Search for the cell housing the specified text and yield its (x, y) center coordinate. 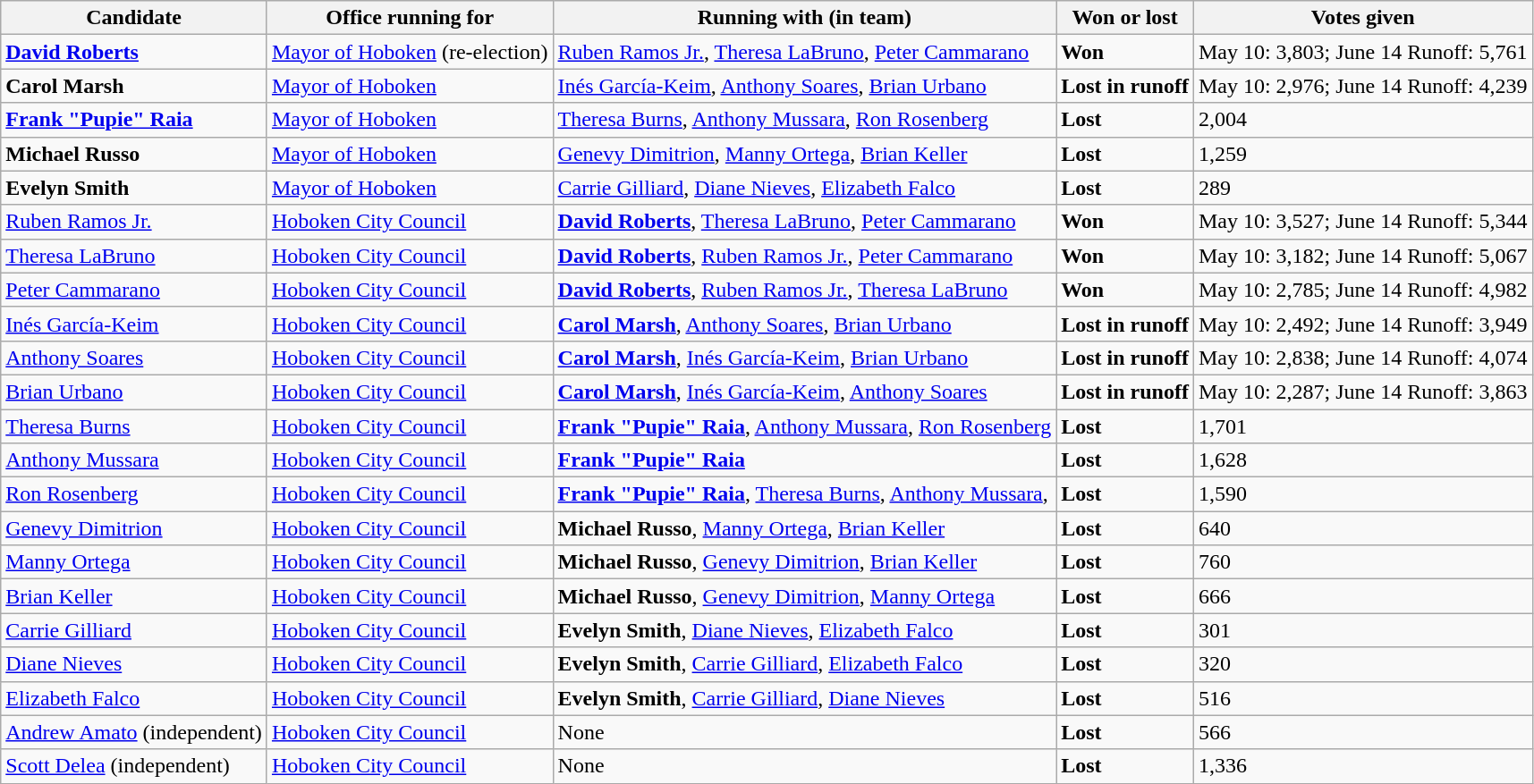
Votes given (1363, 18)
Evelyn Smith, Diane Nieves, Elizabeth Falco (805, 630)
Inés García-Keim, Anthony Soares, Brian Urbano (805, 86)
Theresa Burns, Anthony Mussara, Ron Rosenberg (805, 120)
Carol Marsh, Anthony Soares, Brian Urbano (805, 324)
Michael Russo (134, 154)
Genevy Dimitrion, Manny Ortega, Brian Keller (805, 154)
516 (1363, 698)
1,336 (1363, 766)
May 10: 2,838; June 14 Runoff: 4,074 (1363, 358)
May 10: 2,287; June 14 Runoff: 3,863 (1363, 392)
Brian Keller (134, 596)
1,259 (1363, 154)
Peter Cammarano (134, 290)
320 (1363, 664)
Ron Rosenberg (134, 494)
Genevy Dimitrion (134, 528)
Carrie Gilliard (134, 630)
760 (1363, 562)
Brian Urbano (134, 392)
Michael Russo, Manny Ortega, Brian Keller (805, 528)
Michael Russo, Genevy Dimitrion, Brian Keller (805, 562)
Elizabeth Falco (134, 698)
1,590 (1363, 494)
Theresa LaBruno (134, 256)
666 (1363, 596)
Anthony Mussara (134, 460)
May 10: 3,803; June 14 Runoff: 5,761 (1363, 52)
Mayor of Hoboken (re-election) (410, 52)
289 (1363, 188)
Scott Delea (independent) (134, 766)
Andrew Amato (independent) (134, 732)
1,701 (1363, 426)
David Roberts, Ruben Ramos Jr., Theresa LaBruno (805, 290)
566 (1363, 732)
Carol Marsh, Inés García-Keim, Brian Urbano (805, 358)
Anthony Soares (134, 358)
Office running for (410, 18)
Michael Russo, Genevy Dimitrion, Manny Ortega (805, 596)
Evelyn Smith, Carrie Gilliard, Elizabeth Falco (805, 664)
David Roberts, Theresa LaBruno, Peter Cammarano (805, 222)
Frank "Pupie" Raia, Theresa Burns, Anthony Mussara, (805, 494)
Frank "Pupie" Raia, Anthony Mussara, Ron Rosenberg (805, 426)
May 10: 2,976; June 14 Runoff: 4,239 (1363, 86)
Carol Marsh, Inés García-Keim, Anthony Soares (805, 392)
Diane Nieves (134, 664)
May 10: 2,785; June 14 Runoff: 4,982 (1363, 290)
Manny Ortega (134, 562)
640 (1363, 528)
May 10: 3,527; June 14 Runoff: 5,344 (1363, 222)
May 10: 2,492; June 14 Runoff: 3,949 (1363, 324)
Theresa Burns (134, 426)
Evelyn Smith (134, 188)
Evelyn Smith, Carrie Gilliard, Diane Nieves (805, 698)
Won or lost (1125, 18)
Carol Marsh (134, 86)
Ruben Ramos Jr. (134, 222)
Ruben Ramos Jr., Theresa LaBruno, Peter Cammarano (805, 52)
2,004 (1363, 120)
Running with (in team) (805, 18)
Carrie Gilliard, Diane Nieves, Elizabeth Falco (805, 188)
Inés García-Keim (134, 324)
Candidate (134, 18)
301 (1363, 630)
May 10: 3,182; June 14 Runoff: 5,067 (1363, 256)
David Roberts, Ruben Ramos Jr., Peter Cammarano (805, 256)
David Roberts (134, 52)
1,628 (1363, 460)
